Detect which cell encompasses the target text, then output its [X, Y] center coordinate. 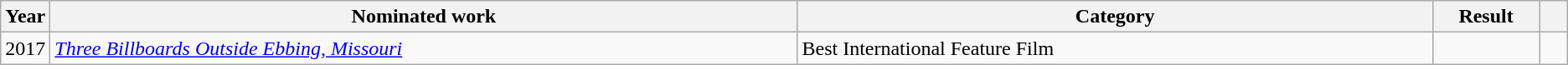
Category [1115, 17]
Result [1486, 17]
Best International Feature Film [1115, 48]
Year [25, 17]
2017 [25, 48]
Three Billboards Outside Ebbing, Missouri [424, 48]
Nominated work [424, 17]
